Return the (x, y) coordinate for the center point of the cell that contains the specified text.  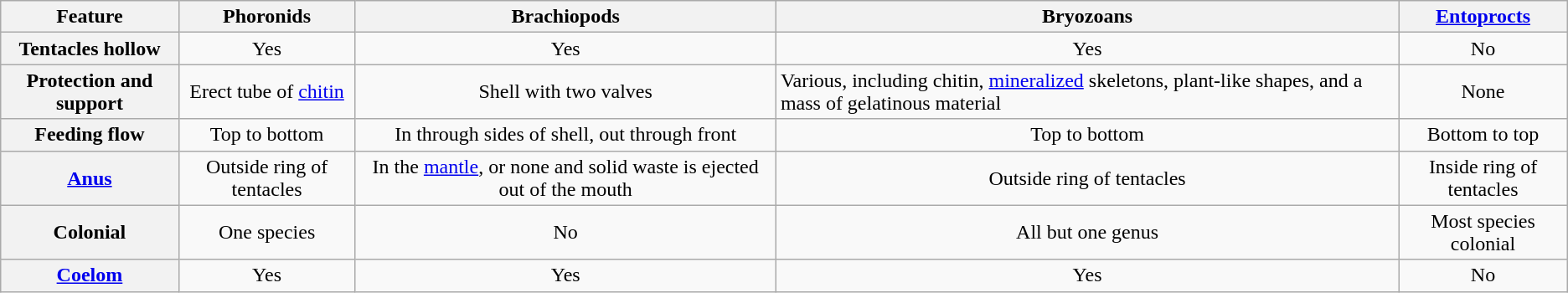
Inside ring of tentacles (1483, 177)
Erect tube of chitin (266, 92)
Feeding flow (90, 135)
Tentacles hollow (90, 49)
Entoprocts (1483, 17)
Feature (90, 17)
Coelom (90, 275)
All but one genus (1087, 233)
Colonial (90, 233)
Most species colonial (1483, 233)
One species (266, 233)
None (1483, 92)
Bottom to top (1483, 135)
Phoronids (266, 17)
In through sides of shell, out through front (565, 135)
Brachiopods (565, 17)
Protection and support (90, 92)
In the mantle, or none and solid waste is ejected out of the mouth (565, 177)
Various, including chitin, mineralized skeletons, plant-like shapes, and a mass of gelatinous material (1087, 92)
Bryozoans (1087, 17)
Anus (90, 177)
Shell with two valves (565, 92)
